Search for the cell housing the specified text and yield its [x, y] center coordinate. 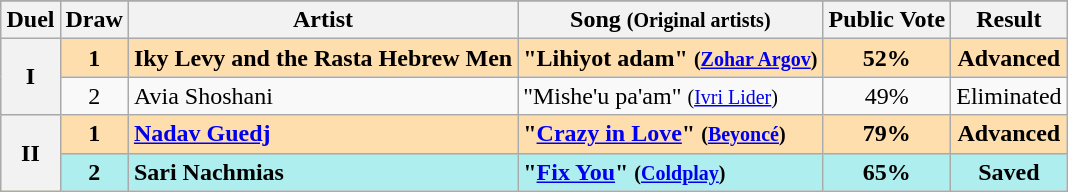
"Mishe'u pa'am" (Ivri Lider) [670, 96]
II [30, 153]
Public Vote [887, 20]
Song (Original artists) [670, 20]
Avia Shoshani [322, 96]
49% [887, 96]
Result [1009, 20]
"Lihiyot adam" (Zohar Argov) [670, 58]
Duel [30, 20]
Saved [1009, 172]
Nadav Guedj [322, 134]
52% [887, 58]
Eliminated [1009, 96]
Draw [94, 20]
79% [887, 134]
I [30, 77]
Iky Levy and the Rasta Hebrew Men [322, 58]
"Crazy in Love" (Beyoncé) [670, 134]
Artist [322, 20]
"Fix You" (Coldplay) [670, 172]
65% [887, 172]
Sari Nachmias [322, 172]
